Provide the (x, y) coordinate of the cell's center where the given text is located.  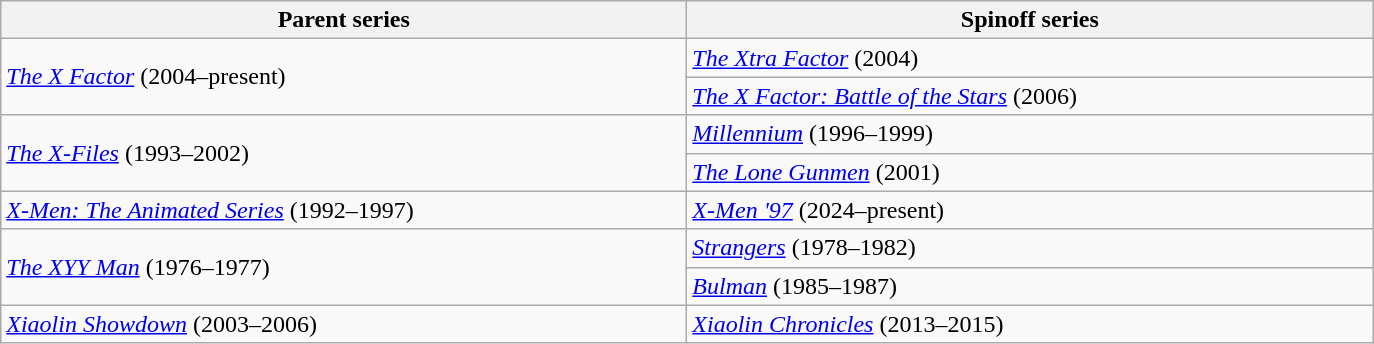
Xiaolin Showdown (2003–2006) (344, 324)
The X Factor (2004–present) (344, 77)
X-Men: The Animated Series (1992–1997) (344, 210)
Xiaolin Chronicles (2013–2015) (1030, 324)
The X Factor: Battle of the Stars (2006) (1030, 96)
The X-Files (1993–2002) (344, 153)
X-Men '97 (2024–present) (1030, 210)
The Xtra Factor (2004) (1030, 58)
Strangers (1978–1982) (1030, 248)
The XYY Man (1976–1977) (344, 267)
Bulman (1985–1987) (1030, 286)
Millennium (1996–1999) (1030, 134)
The Lone Gunmen (2001) (1030, 172)
Parent series (344, 20)
Spinoff series (1030, 20)
